Output the (x, y) coordinate of the center of the cell containing the given text.  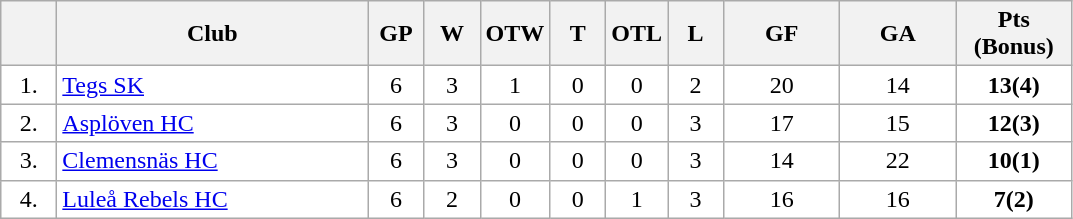
W (452, 34)
Asplöven HC (212, 123)
T (578, 34)
GF (782, 34)
Pts (Bonus) (1014, 34)
GP (396, 34)
4. (29, 199)
22 (898, 161)
13(4) (1014, 85)
Luleå Rebels HC (212, 199)
Clemensnäs HC (212, 161)
17 (782, 123)
3. (29, 161)
15 (898, 123)
1. (29, 85)
Club (212, 34)
7(2) (1014, 199)
10(1) (1014, 161)
2. (29, 123)
OTL (637, 34)
L (696, 34)
Tegs SK (212, 85)
12(3) (1014, 123)
20 (782, 85)
GA (898, 34)
OTW (515, 34)
